Identify which cell holds the provided text, then report its (X, Y) central coordinate. 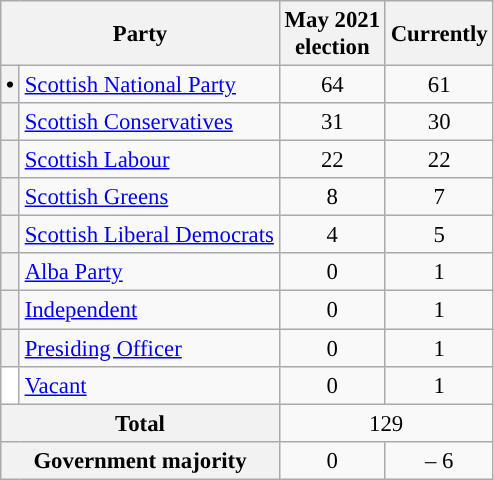
Alba Party (149, 273)
Total (140, 423)
Presiding Officer (149, 348)
Party (140, 34)
8 (332, 197)
Independent (149, 310)
Scottish Conservatives (149, 122)
64 (332, 85)
Vacant (149, 385)
7 (439, 197)
30 (439, 122)
Government majority (140, 460)
4 (332, 235)
Scottish National Party (149, 85)
5 (439, 235)
• (10, 85)
– 6 (439, 460)
Scottish Labour (149, 160)
May 2021 election (332, 34)
Scottish Liberal Democrats (149, 235)
129 (386, 423)
Currently (439, 34)
31 (332, 122)
Scottish Greens (149, 197)
61 (439, 85)
